From the cell containing the given text, extract its center point as (X, Y) coordinate. 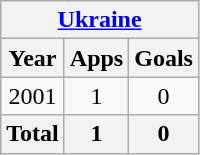
Goals (164, 58)
Year (33, 58)
Ukraine (100, 20)
Total (33, 134)
Apps (96, 58)
2001 (33, 96)
